Pinpoint the cell where the given text exists, returning its (x, y) midpoint coordinate. 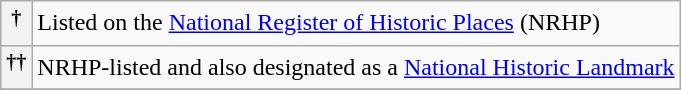
† (16, 24)
Listed on the National Register of Historic Places (NRHP) (356, 24)
NRHP-listed and also designated as a National Historic Landmark (356, 68)
†† (16, 68)
